Identify which cell holds the provided text, then report its [X, Y] central coordinate. 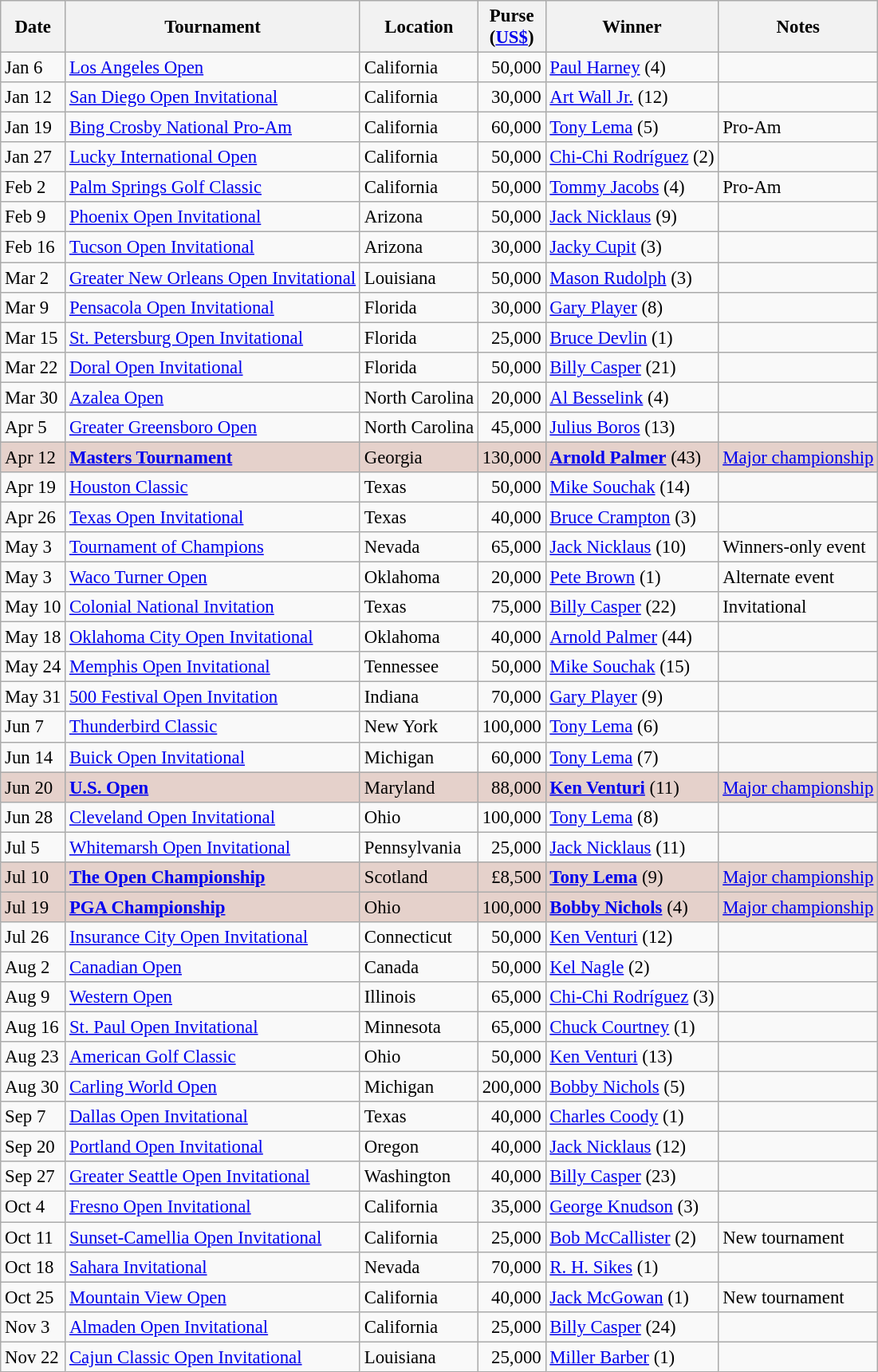
Waco Turner Open [213, 578]
Winner [632, 27]
Memphis Open Invitational [213, 667]
Bruce Devlin (1) [632, 337]
Gary Player (8) [632, 307]
Carling World Open [213, 1087]
Greater Greensboro Open [213, 428]
Bing Crosby National Pro-Am [213, 128]
Sunset-Camellia Open Invitational [213, 1237]
R. H. Sikes (1) [632, 1267]
Doral Open Invitational [213, 367]
Billy Casper (23) [632, 1177]
Jan 6 [33, 68]
Dallas Open Invitational [213, 1117]
New York [419, 727]
Jun 7 [33, 727]
Sep 27 [33, 1177]
Arnold Palmer (44) [632, 637]
Invitational [798, 607]
Mar 9 [33, 307]
George Knudson (3) [632, 1207]
Notes [798, 27]
Oct 11 [33, 1237]
Arnold Palmer (43) [632, 457]
Buick Open Invitational [213, 757]
Jack Nicklaus (12) [632, 1147]
Scotland [419, 877]
Tucson Open Invitational [213, 247]
Jack Nicklaus (10) [632, 547]
St. Petersburg Open Invitational [213, 337]
Feb 9 [33, 218]
Pennsylvania [419, 847]
Oregon [419, 1147]
May 31 [33, 697]
Chi-Chi Rodríguez (3) [632, 997]
Bobby Nichols (5) [632, 1087]
Charles Coody (1) [632, 1117]
Feb 2 [33, 187]
45,000 [512, 428]
Nov 22 [33, 1357]
£8,500 [512, 877]
Nov 3 [33, 1327]
Oct 25 [33, 1297]
Houston Classic [213, 487]
Aug 9 [33, 997]
Greater New Orleans Open Invitational [213, 278]
Western Open [213, 997]
Gary Player (9) [632, 697]
Tony Lema (8) [632, 817]
Jun 20 [33, 787]
Colonial National Invitation [213, 607]
Illinois [419, 997]
Jul 19 [33, 907]
88,000 [512, 787]
Ken Venturi (12) [632, 937]
Mike Souchak (15) [632, 667]
75,000 [512, 607]
PGA Championship [213, 907]
Jacky Cupit (3) [632, 247]
Jul 26 [33, 937]
Connecticut [419, 937]
Mar 2 [33, 278]
Canada [419, 967]
Canadian Open [213, 967]
Winners-only event [798, 547]
Lucky International Open [213, 157]
Feb 16 [33, 247]
Cajun Classic Open Invitational [213, 1357]
Sep 7 [33, 1117]
Cleveland Open Invitational [213, 817]
Bruce Crampton (3) [632, 517]
Insurance City Open Invitational [213, 937]
200,000 [512, 1087]
Ken Venturi (11) [632, 787]
Date [33, 27]
Chuck Courtney (1) [632, 1027]
Fresno Open Invitational [213, 1207]
Phoenix Open Invitational [213, 218]
Texas Open Invitational [213, 517]
Al Besselink (4) [632, 397]
Portland Open Invitational [213, 1147]
Jul 5 [33, 847]
Chi-Chi Rodríguez (2) [632, 157]
Jun 28 [33, 817]
Oklahoma City Open Invitational [213, 637]
Mike Souchak (14) [632, 487]
Georgia [419, 457]
Jul 10 [33, 877]
130,000 [512, 457]
American Golf Classic [213, 1057]
Palm Springs Golf Classic [213, 187]
Pete Brown (1) [632, 578]
Pensacola Open Invitational [213, 307]
The Open Championship [213, 877]
Julius Boros (13) [632, 428]
Location [419, 27]
Whitemarsh Open Invitational [213, 847]
May 18 [33, 637]
Minnesota [419, 1027]
Ken Venturi (13) [632, 1057]
Apr 26 [33, 517]
Tournament of Champions [213, 547]
Tony Lema (5) [632, 128]
Greater Seattle Open Invitational [213, 1177]
Aug 2 [33, 967]
San Diego Open Invitational [213, 97]
May 10 [33, 607]
Apr 12 [33, 457]
35,000 [512, 1207]
Jan 12 [33, 97]
Tommy Jacobs (4) [632, 187]
Oct 18 [33, 1267]
Jun 14 [33, 757]
Jack McGowan (1) [632, 1297]
Tennessee [419, 667]
Kel Nagle (2) [632, 967]
Mar 22 [33, 367]
Purse(US$) [512, 27]
Maryland [419, 787]
Miller Barber (1) [632, 1357]
Art Wall Jr. (12) [632, 97]
Billy Casper (21) [632, 367]
Washington [419, 1177]
Jan 19 [33, 128]
Sahara Invitational [213, 1267]
Mar 15 [33, 337]
Indiana [419, 697]
Aug 30 [33, 1087]
Mountain View Open [213, 1297]
Tony Lema (9) [632, 877]
Bob McCallister (2) [632, 1237]
Sep 20 [33, 1147]
Masters Tournament [213, 457]
Almaden Open Invitational [213, 1327]
Apr 19 [33, 487]
Tournament [213, 27]
Aug 16 [33, 1027]
Jack Nicklaus (11) [632, 847]
Tony Lema (7) [632, 757]
Tony Lema (6) [632, 727]
Los Angeles Open [213, 68]
Mason Rudolph (3) [632, 278]
St. Paul Open Invitational [213, 1027]
Paul Harney (4) [632, 68]
Jan 27 [33, 157]
Jack Nicklaus (9) [632, 218]
Azalea Open [213, 397]
May 24 [33, 667]
Alternate event [798, 578]
Billy Casper (22) [632, 607]
Oct 4 [33, 1207]
Billy Casper (24) [632, 1327]
Mar 30 [33, 397]
Aug 23 [33, 1057]
500 Festival Open Invitation [213, 697]
Apr 5 [33, 428]
U.S. Open [213, 787]
Thunderbird Classic [213, 727]
Bobby Nichols (4) [632, 907]
